From the cell containing the given text, extract its center point as (x, y) coordinate. 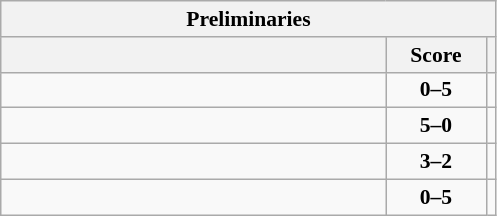
3–2 (436, 162)
Preliminaries (248, 19)
5–0 (436, 126)
Score (436, 55)
